Pinpoint the cell where the given text exists, returning its (x, y) midpoint coordinate. 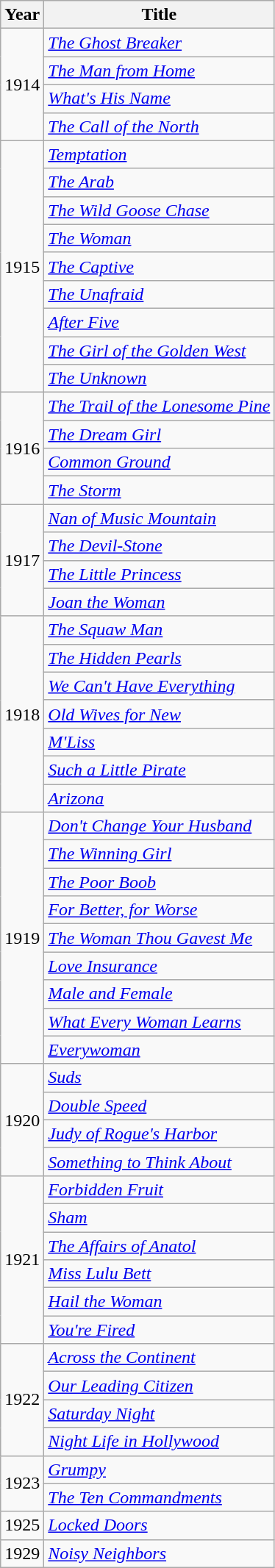
The Captive (159, 266)
You're Fired (159, 1330)
What's His Name (159, 99)
The Man from Home (159, 71)
What Every Woman Learns (159, 1022)
1914 (22, 85)
Across the Continent (159, 1358)
Hail the Woman (159, 1302)
The Devil-Stone (159, 546)
The Ten Commandments (159, 1497)
The Unafraid (159, 294)
1925 (22, 1525)
The Ghost Breaker (159, 43)
Love Insurance (159, 966)
Saturday Night (159, 1414)
Something to Think About (159, 1161)
Suds (159, 1078)
After Five (159, 322)
The Call of the North (159, 126)
Don't Change Your Husband (159, 826)
The Dream Girl (159, 434)
1921 (22, 1259)
The Girl of the Golden West (159, 351)
Locked Doors (159, 1525)
Joan the Woman (159, 602)
Common Ground (159, 462)
Miss Lulu Bett (159, 1274)
Arizona (159, 798)
Sham (159, 1217)
The Unknown (159, 379)
Our Leading Citizen (159, 1386)
Everywoman (159, 1050)
The Little Princess (159, 574)
1920 (22, 1120)
Temptation (159, 154)
Old Wives for New (159, 714)
Nan of Music Mountain (159, 518)
1923 (22, 1483)
The Arab (159, 182)
Year (22, 15)
The Winning Girl (159, 854)
The Squaw Man (159, 630)
The Affairs of Anatol (159, 1246)
Noisy Neighbors (159, 1553)
1916 (22, 448)
Forbidden Fruit (159, 1189)
M'Liss (159, 742)
The Poor Boob (159, 882)
1919 (22, 938)
1929 (22, 1553)
Night Life in Hollywood (159, 1442)
Title (159, 15)
Double Speed (159, 1106)
1922 (22, 1400)
The Wild Goose Chase (159, 210)
1918 (22, 714)
Judy of Rogue's Harbor (159, 1134)
For Better, for Worse (159, 910)
The Woman (159, 238)
The Trail of the Lonesome Pine (159, 407)
We Can't Have Everything (159, 686)
Such a Little Pirate (159, 770)
1915 (22, 266)
Male and Female (159, 994)
1917 (22, 560)
The Storm (159, 490)
The Hidden Pearls (159, 658)
The Woman Thou Gavest Me (159, 938)
Grumpy (159, 1469)
